Scan for the cell matching the given text and deliver its (x, y) coordinate at center. 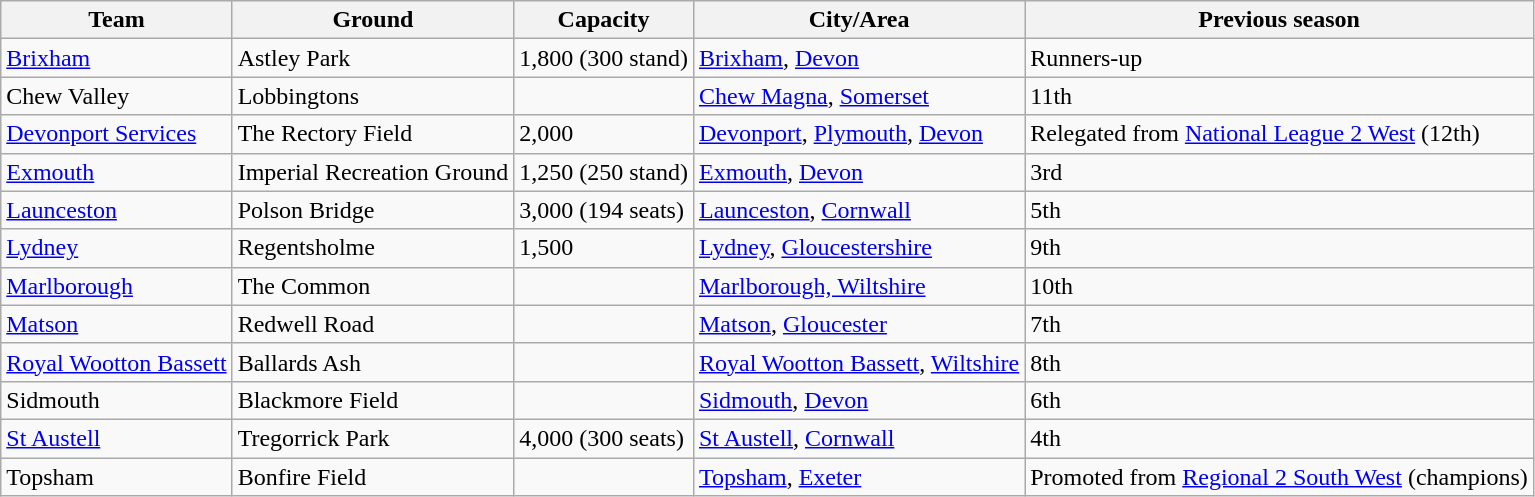
Ground (373, 20)
Matson (116, 324)
Astley Park (373, 58)
Regentsholme (373, 248)
Polson Bridge (373, 210)
Royal Wootton Bassett (116, 362)
Marlborough, Wiltshire (858, 286)
7th (1280, 324)
Devonport Services (116, 134)
St Austell (116, 438)
Lobbingtons (373, 96)
Marlborough (116, 286)
Imperial Recreation Ground (373, 172)
1,250 (250 stand) (604, 172)
Lydney (116, 248)
5th (1280, 210)
Relegated from National League 2 West (12th) (1280, 134)
9th (1280, 248)
1,500 (604, 248)
Devonport, Plymouth, Devon (858, 134)
Chew Valley (116, 96)
Blackmore Field (373, 400)
Matson, Gloucester (858, 324)
Royal Wootton Bassett, Wiltshire (858, 362)
Sidmouth, Devon (858, 400)
Tregorrick Park (373, 438)
Launceston (116, 210)
Chew Magna, Somerset (858, 96)
1,800 (300 stand) (604, 58)
City/Area (858, 20)
Lydney, Gloucestershire (858, 248)
Previous season (1280, 20)
The Common (373, 286)
The Rectory Field (373, 134)
8th (1280, 362)
Redwell Road (373, 324)
Bonfire Field (373, 477)
10th (1280, 286)
Capacity (604, 20)
Exmouth (116, 172)
3,000 (194 seats) (604, 210)
Sidmouth (116, 400)
Topsham (116, 477)
Launceston, Cornwall (858, 210)
Promoted from Regional 2 South West (champions) (1280, 477)
4,000 (300 seats) (604, 438)
Exmouth, Devon (858, 172)
Brixham, Devon (858, 58)
Team (116, 20)
St Austell, Cornwall (858, 438)
Topsham, Exeter (858, 477)
Ballards Ash (373, 362)
4th (1280, 438)
2,000 (604, 134)
Runners-up (1280, 58)
3rd (1280, 172)
Brixham (116, 58)
6th (1280, 400)
11th (1280, 96)
